Detect which cell encompasses the target text, then output its [X, Y] center coordinate. 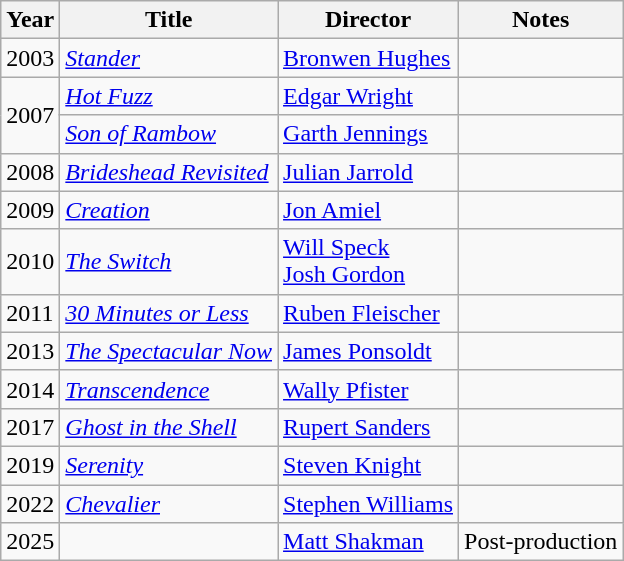
Chevalier [169, 503]
2009 [30, 210]
Serenity [169, 465]
2011 [30, 313]
2017 [30, 427]
Edgar Wright [368, 96]
2008 [30, 172]
2022 [30, 503]
2013 [30, 351]
Steven Knight [368, 465]
Rupert Sanders [368, 427]
Stephen Williams [368, 503]
Post-production [541, 542]
Ghost in the Shell [169, 427]
2007 [30, 115]
2010 [30, 262]
2003 [30, 58]
30 Minutes or Less [169, 313]
Brideshead Revisited [169, 172]
The Switch [169, 262]
Creation [169, 210]
Hot Fuzz [169, 96]
Ruben Fleischer [368, 313]
Will SpeckJosh Gordon [368, 262]
James Ponsoldt [368, 351]
Year [30, 20]
Director [368, 20]
Julian Jarrold [368, 172]
Garth Jennings [368, 134]
2025 [30, 542]
The Spectacular Now [169, 351]
Stander [169, 58]
Son of Rambow [169, 134]
2014 [30, 389]
Notes [541, 20]
Matt Shakman [368, 542]
Bronwen Hughes [368, 58]
Transcendence [169, 389]
2019 [30, 465]
Jon Amiel [368, 210]
Wally Pfister [368, 389]
Title [169, 20]
